Identify which cell holds the provided text, then report its [X, Y] central coordinate. 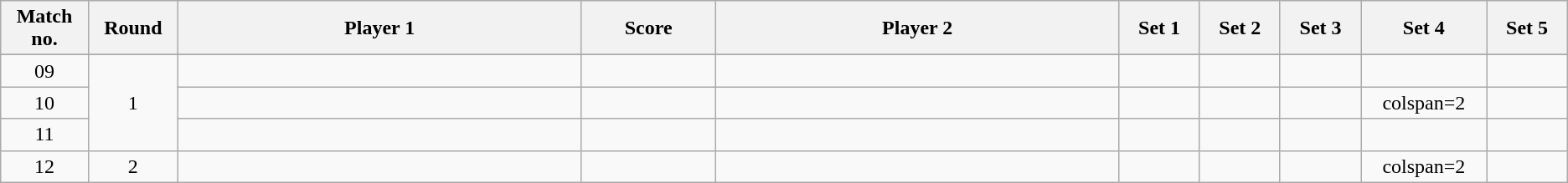
Set 5 [1527, 28]
Player 1 [379, 28]
Set 4 [1424, 28]
Set 2 [1240, 28]
12 [45, 166]
Set 1 [1159, 28]
Set 3 [1320, 28]
10 [45, 103]
Player 2 [916, 28]
Score [648, 28]
11 [45, 135]
Round [132, 28]
Match no. [45, 28]
1 [132, 103]
09 [45, 71]
2 [132, 166]
